Capture the cell that displays the provided text and extract its [X, Y] central coordinate. 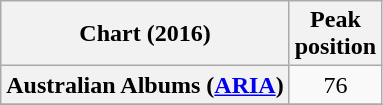
Chart (2016) [145, 34]
76 [335, 85]
Australian Albums (ARIA) [145, 85]
Peak position [335, 34]
